Search for the cell housing the specified text and yield its (x, y) center coordinate. 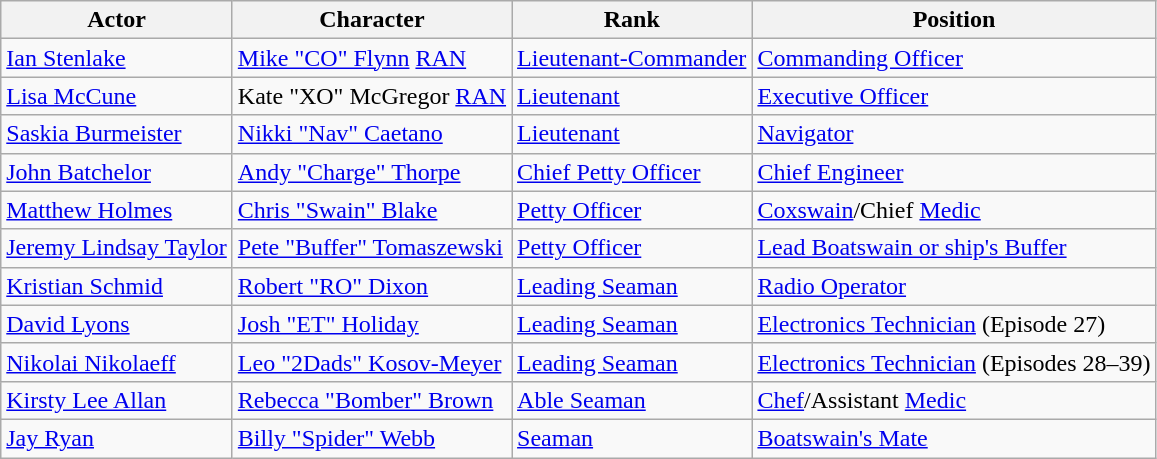
Nikolai Nikolaeff (117, 362)
Saskia Burmeister (117, 134)
Kristian Schmid (117, 286)
Mike "CO" Flynn RAN (372, 58)
Chief Engineer (954, 172)
Chris "Swain" Blake (372, 210)
Able Seaman (632, 400)
Nikki "Nav" Caetano (372, 134)
Coxswain/Chief Medic (954, 210)
Lead Boatswain or ship's Buffer (954, 248)
John Batchelor (117, 172)
Position (954, 20)
Matthew Holmes (117, 210)
Character (372, 20)
Pete "Buffer" Tomaszewski (372, 248)
Andy "Charge" Thorpe (372, 172)
Billy "Spider" Webb (372, 438)
Executive Officer (954, 96)
Josh "ET" Holiday (372, 324)
Jeremy Lindsay Taylor (117, 248)
Lisa McCune (117, 96)
Chief Petty Officer (632, 172)
Actor (117, 20)
Rank (632, 20)
Robert "RO" Dixon (372, 286)
Commanding Officer (954, 58)
Navigator (954, 134)
Rebecca "Bomber" Brown (372, 400)
Chef/Assistant Medic (954, 400)
Kate "XO" McGregor RAN (372, 96)
Lieutenant-Commander (632, 58)
Electronics Technician (Episodes 28–39) (954, 362)
Ian Stenlake (117, 58)
Leo "2Dads" Kosov-Meyer (372, 362)
Electronics Technician (Episode 27) (954, 324)
Boatswain's Mate (954, 438)
Seaman (632, 438)
David Lyons (117, 324)
Kirsty Lee Allan (117, 400)
Radio Operator (954, 286)
Jay Ryan (117, 438)
